Pinpoint the cell where the given text exists, returning its [X, Y] midpoint coordinate. 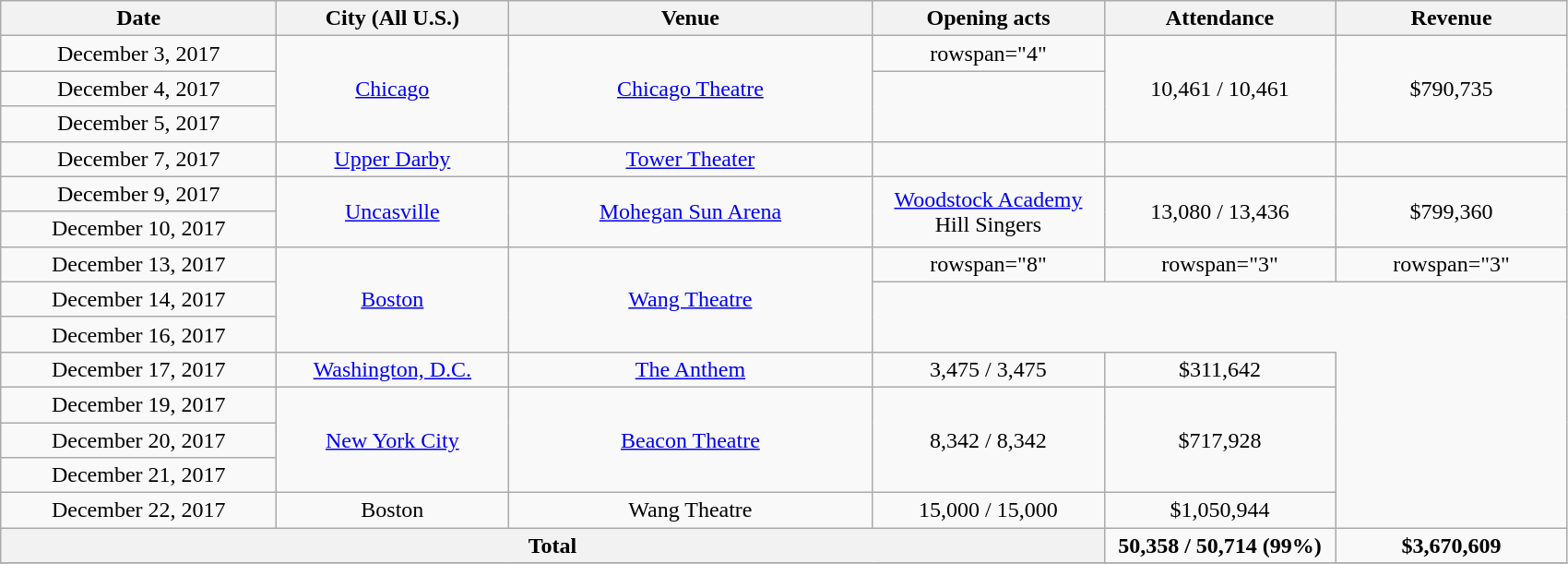
$3,670,609 [1452, 546]
Chicago Theatre [690, 89]
$311,642 [1219, 369]
3,475 / 3,475 [989, 369]
$799,360 [1452, 211]
December 9, 2017 [138, 194]
8,342 / 8,342 [989, 439]
December 4, 2017 [138, 89]
December 7, 2017 [138, 159]
Woodstock AcademyHill Singers [989, 211]
New York City [393, 439]
Attendance [1219, 18]
December 16, 2017 [138, 334]
Opening acts [989, 18]
15,000 / 15,000 [989, 510]
Uncasville [393, 211]
December 22, 2017 [138, 510]
December 5, 2017 [138, 124]
Washington, D.C. [393, 369]
December 19, 2017 [138, 404]
Chicago [393, 89]
December 20, 2017 [138, 440]
Revenue [1452, 18]
13,080 / 13,436 [1219, 211]
The Anthem [690, 369]
Date [138, 18]
10,461 / 10,461 [1219, 89]
December 10, 2017 [138, 229]
Beacon Theatre [690, 439]
City (All U.S.) [393, 18]
Upper Darby [393, 159]
December 17, 2017 [138, 369]
December 3, 2017 [138, 54]
December 14, 2017 [138, 299]
December 13, 2017 [138, 264]
$790,735 [1452, 89]
rowspan="8" [989, 264]
Total [552, 546]
Tower Theater [690, 159]
$717,928 [1219, 439]
Venue [690, 18]
rowspan="4" [989, 54]
December 21, 2017 [138, 475]
Mohegan Sun Arena [690, 211]
$1,050,944 [1219, 510]
50,358 / 50,714 (99%) [1219, 546]
